Return the [X, Y] coordinate for the center point of the cell that contains the specified text.  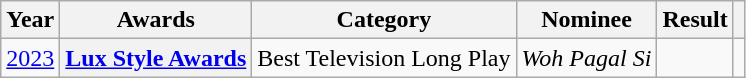
Lux Style Awards [156, 58]
Result [695, 20]
Nominee [586, 20]
2023 [30, 58]
Woh Pagal Si [586, 58]
Category [384, 20]
Awards [156, 20]
Best Television Long Play [384, 58]
Year [30, 20]
